Locate the cell with the specified text and output its (x, y) center coordinate. 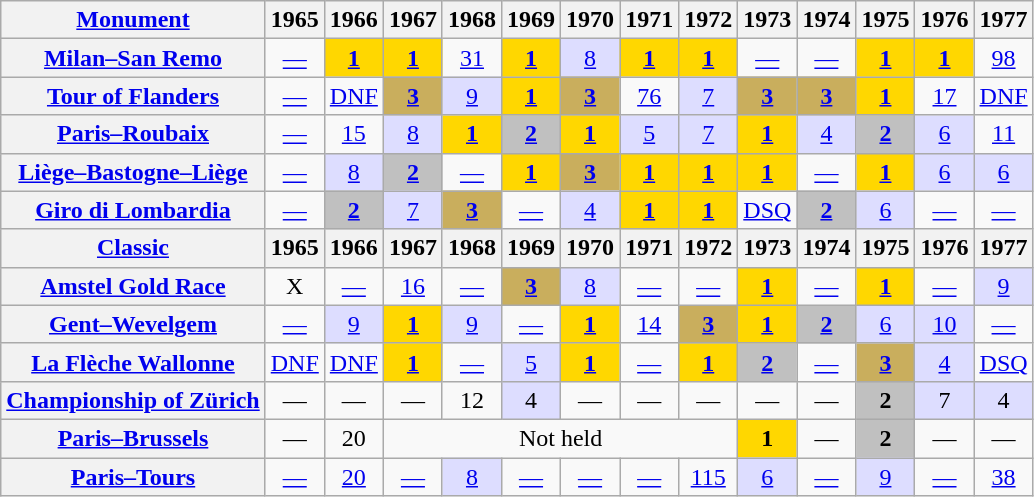
Liège–Bastogne–Liège (133, 172)
Paris–Roubaix (133, 134)
La Flèche Wallonne (133, 362)
17 (944, 96)
38 (1004, 477)
Monument (133, 20)
31 (472, 58)
Milan–San Remo (133, 58)
14 (650, 324)
10 (944, 324)
Amstel Gold Race (133, 286)
Paris–Tours (133, 477)
12 (472, 400)
Giro di Lombardia (133, 210)
X (294, 286)
11 (1004, 134)
98 (1004, 58)
76 (650, 96)
15 (354, 134)
16 (412, 286)
Championship of Zürich (133, 400)
Not held (560, 438)
115 (708, 477)
Tour of Flanders (133, 96)
Classic (133, 248)
Gent–Wevelgem (133, 324)
Paris–Brussels (133, 438)
